Return the (X, Y) coordinate for the center point of the cell that contains the specified text.  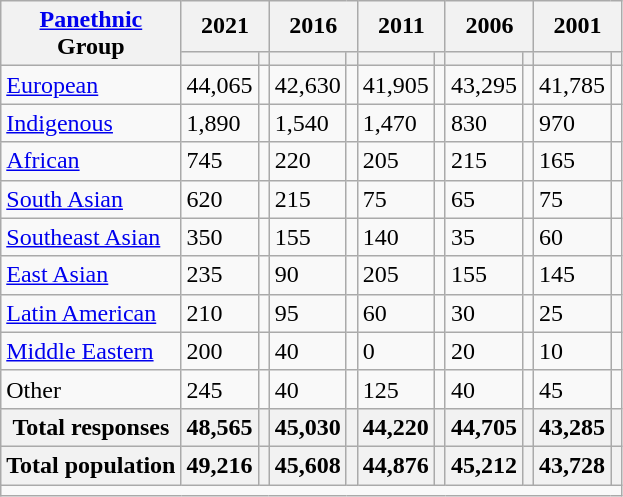
43,728 (572, 465)
African (91, 161)
220 (308, 161)
2001 (578, 26)
45,030 (308, 427)
41,785 (572, 85)
Total population (91, 465)
South Asian (91, 199)
35 (484, 237)
2011 (401, 26)
970 (572, 123)
Indigenous (91, 123)
0 (396, 351)
41,905 (396, 85)
90 (308, 275)
44,220 (396, 427)
PanethnicGroup (91, 34)
20 (484, 351)
165 (572, 161)
45 (572, 389)
2021 (225, 26)
1,470 (396, 123)
42,630 (308, 85)
200 (220, 351)
48,565 (220, 427)
830 (484, 123)
1,890 (220, 123)
43,285 (572, 427)
44,876 (396, 465)
25 (572, 313)
95 (308, 313)
2006 (489, 26)
45,212 (484, 465)
245 (220, 389)
10 (572, 351)
350 (220, 237)
210 (220, 313)
Total responses (91, 427)
44,705 (484, 427)
1,540 (308, 123)
Other (91, 389)
145 (572, 275)
125 (396, 389)
East Asian (91, 275)
620 (220, 199)
30 (484, 313)
44,065 (220, 85)
745 (220, 161)
Middle Eastern (91, 351)
65 (484, 199)
140 (396, 237)
49,216 (220, 465)
235 (220, 275)
Southeast Asian (91, 237)
45,608 (308, 465)
43,295 (484, 85)
Latin American (91, 313)
2016 (313, 26)
European (91, 85)
